Capture the cell that displays the provided text and extract its [x, y] central coordinate. 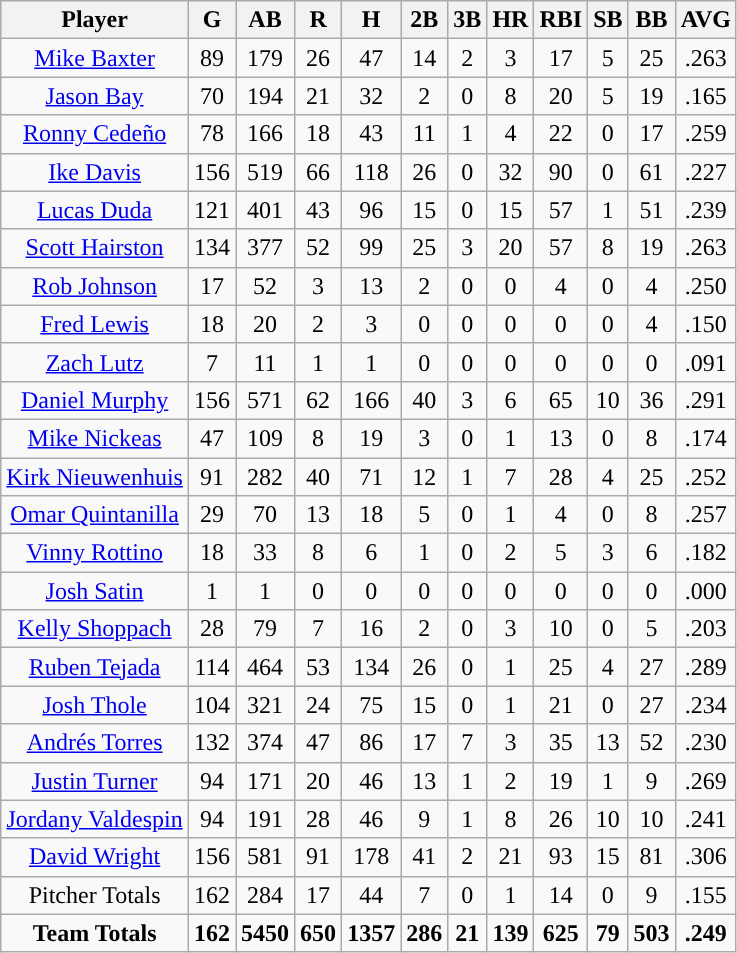
Jordany Valdespin [95, 819]
Daniel Murphy [95, 400]
.306 [706, 857]
571 [266, 400]
377 [266, 248]
179 [266, 58]
.269 [706, 781]
374 [266, 743]
Andrés Torres [95, 743]
41 [424, 857]
90 [561, 172]
.291 [706, 400]
62 [318, 400]
.257 [706, 515]
.165 [706, 96]
86 [372, 743]
65 [561, 400]
2B [424, 20]
12 [424, 477]
Fred Lewis [95, 324]
Josh Satin [95, 591]
Pitcher Totals [95, 895]
3B [468, 20]
503 [652, 933]
Ruben Tejada [95, 667]
AVG [706, 20]
33 [266, 553]
.150 [706, 324]
625 [561, 933]
581 [266, 857]
650 [318, 933]
282 [266, 477]
.230 [706, 743]
121 [212, 210]
Team Totals [95, 933]
171 [266, 781]
118 [372, 172]
89 [212, 58]
Rob Johnson [95, 286]
.182 [706, 553]
114 [212, 667]
Vinny Rottino [95, 553]
191 [266, 819]
.249 [706, 933]
321 [266, 705]
.250 [706, 286]
99 [372, 248]
Mike Baxter [95, 58]
Player [95, 20]
.000 [706, 591]
Justin Turner [95, 781]
David Wright [95, 857]
.234 [706, 705]
R [318, 20]
66 [318, 172]
78 [212, 134]
519 [266, 172]
BB [652, 20]
.203 [706, 629]
.241 [706, 819]
H [372, 20]
194 [266, 96]
401 [266, 210]
16 [372, 629]
132 [212, 743]
35 [561, 743]
286 [424, 933]
Ronny Cedeño [95, 134]
G [212, 20]
.289 [706, 667]
5450 [266, 933]
Kelly Shoppach [95, 629]
178 [372, 857]
.239 [706, 210]
.259 [706, 134]
284 [266, 895]
.174 [706, 438]
61 [652, 172]
71 [372, 477]
Scott Hairston [95, 248]
HR [510, 20]
93 [561, 857]
Josh Thole [95, 705]
81 [652, 857]
109 [266, 438]
RBI [561, 20]
44 [372, 895]
104 [212, 705]
96 [372, 210]
Zach Lutz [95, 362]
Jason Bay [95, 96]
29 [212, 515]
36 [652, 400]
75 [372, 705]
Kirk Nieuwenhuis [95, 477]
1357 [372, 933]
Ike Davis [95, 172]
.155 [706, 895]
139 [510, 933]
.091 [706, 362]
53 [318, 667]
SB [608, 20]
AB [266, 20]
22 [561, 134]
51 [652, 210]
Omar Quintanilla [95, 515]
Lucas Duda [95, 210]
24 [318, 705]
.227 [706, 172]
Mike Nickeas [95, 438]
464 [266, 667]
.252 [706, 477]
